For the text-containing cell, return its midpoint in (x, y) coordinate format. 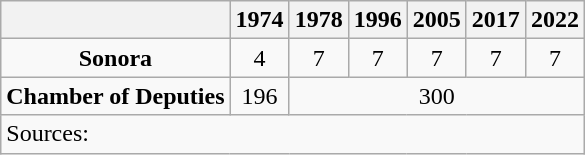
Sources: (293, 134)
300 (436, 96)
2017 (496, 20)
4 (260, 58)
1996 (378, 20)
1974 (260, 20)
Sonora (116, 58)
2005 (436, 20)
2022 (554, 20)
1978 (318, 20)
196 (260, 96)
Chamber of Deputies (116, 96)
